Capture the cell that displays the provided text and extract its (X, Y) central coordinate. 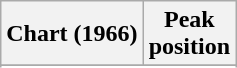
Peak position (189, 34)
Chart (1966) (72, 34)
